Provide the (X, Y) coordinate of the cell's center where the given text is located.  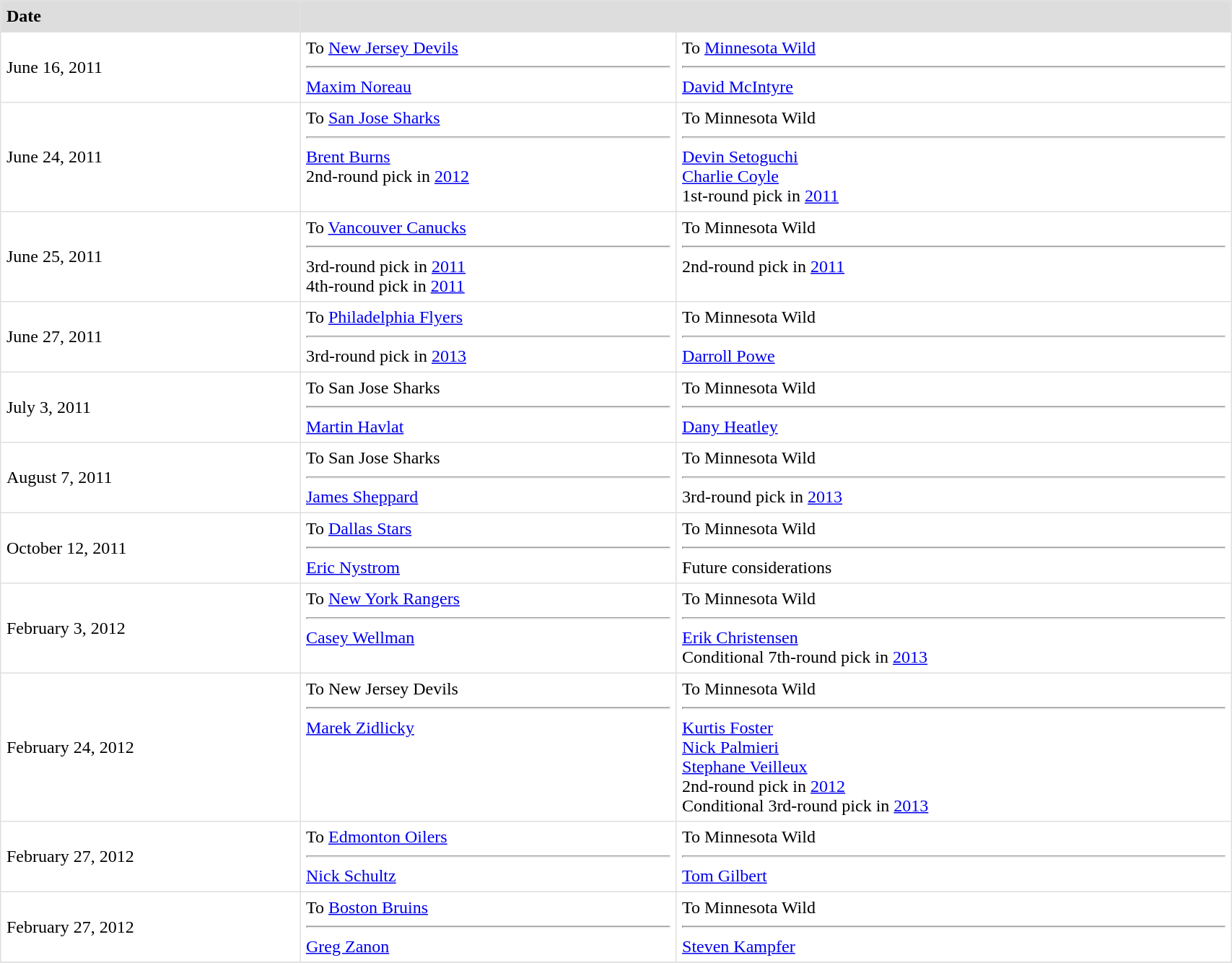
To Minnesota Wild Future considerations (954, 548)
To Dallas Stars Eric Nystrom (488, 548)
October 12, 2011 (150, 548)
June 25, 2011 (150, 256)
July 3, 2011 (150, 407)
To San Jose Sharks Martin Havlat (488, 407)
June 27, 2011 (150, 337)
Date (150, 17)
To Minnesota Wild Darroll Powe (954, 337)
To New York Rangers Casey Wellman (488, 628)
To Minnesota Wild Tom Gilbert (954, 857)
To Boston Bruins Greg Zanon (488, 927)
To Minnesota Wild Kurtis FosterNick PalmieriStephane Veilleux2nd-round pick in 2012Conditional 3rd-round pick in 2013 (954, 747)
To Minnesota Wild Dany Heatley (954, 407)
February 3, 2012 (150, 628)
To Minnesota Wild 2nd-round pick in 2011 (954, 256)
To Philadelphia Flyers 3rd-round pick in 2013 (488, 337)
To Minnesota Wild Erik ChristensenConditional 7th-round pick in 2013 (954, 628)
To Edmonton Oilers Nick Schultz (488, 857)
To Vancouver Canucks 3rd-round pick in 20114th-round pick in 2011 (488, 256)
February 24, 2012 (150, 747)
August 7, 2011 (150, 478)
To Minnesota Wild Devin SetoguchiCharlie Coyle1st-round pick in 2011 (954, 157)
To Minnesota Wild 3rd-round pick in 2013 (954, 478)
To New Jersey Devils Marek Zidlicky (488, 747)
To Minnesota Wild David McIntyre (954, 67)
June 24, 2011 (150, 157)
To San Jose Sharks Brent Burns2nd-round pick in 2012 (488, 157)
June 16, 2011 (150, 67)
To Minnesota Wild Steven Kampfer (954, 927)
To San Jose Sharks James Sheppard (488, 478)
To New Jersey Devils Maxim Noreau (488, 67)
